Output the (x, y) coordinate of the center of the cell containing the given text.  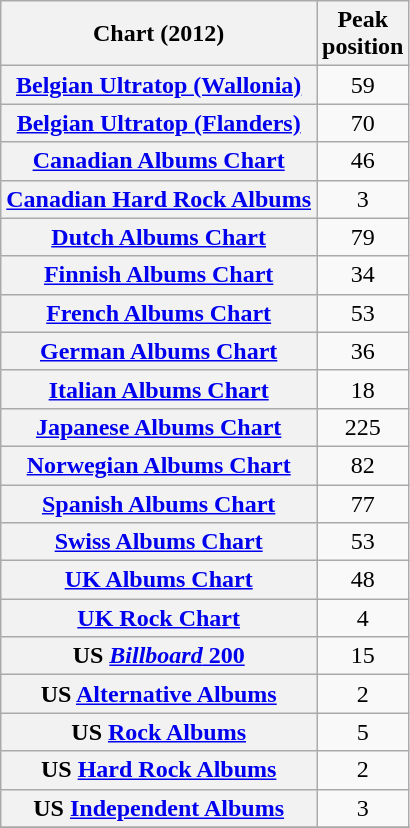
70 (363, 123)
Finnish Albums Chart (159, 275)
Peakposition (363, 34)
French Albums Chart (159, 313)
Swiss Albums Chart (159, 542)
UK Albums Chart (159, 580)
US Independent Albums (159, 808)
5 (363, 732)
US Hard Rock Albums (159, 770)
German Albums Chart (159, 351)
UK Rock Chart (159, 618)
18 (363, 389)
Italian Albums Chart (159, 389)
15 (363, 656)
US Billboard 200 (159, 656)
77 (363, 503)
4 (363, 618)
Chart (2012) (159, 34)
59 (363, 85)
82 (363, 465)
79 (363, 237)
Canadian Hard Rock Albums (159, 199)
Dutch Albums Chart (159, 237)
Canadian Albums Chart (159, 161)
Belgian Ultratop (Flanders) (159, 123)
US Alternative Albums (159, 694)
36 (363, 351)
Belgian Ultratop (Wallonia) (159, 85)
48 (363, 580)
Spanish Albums Chart (159, 503)
34 (363, 275)
Japanese Albums Chart (159, 427)
46 (363, 161)
US Rock Albums (159, 732)
Norwegian Albums Chart (159, 465)
225 (363, 427)
